Search for the cell housing the specified text and yield its (x, y) center coordinate. 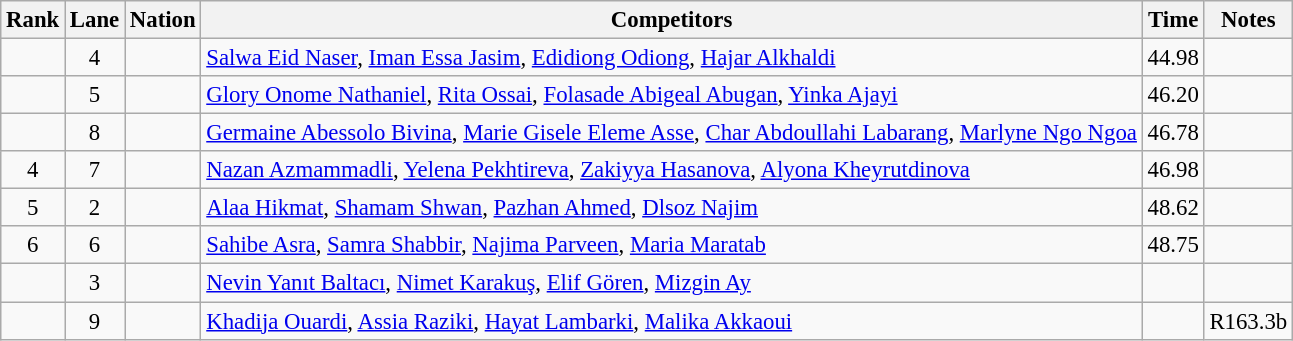
9 (95, 321)
2 (95, 208)
Nation (163, 20)
Salwa Eid Naser, Iman Essa Jasim, Edidiong Odiong, Hajar Alkhaldi (672, 58)
48.75 (1173, 245)
Competitors (672, 20)
46.20 (1173, 95)
Nevin Yanıt Baltacı, Nimet Karakuş, Elif Gören, Mizgin Ay (672, 283)
Sahibe Asra, Samra Shabbir, Najima Parveen, Maria Maratab (672, 245)
46.98 (1173, 170)
Glory Onome Nathaniel, Rita Ossai, Folasade Abigeal Abugan, Yinka Ajayi (672, 95)
Alaa Hikmat, Shamam Shwan, Pazhan Ahmed, Dlsoz Najim (672, 208)
Germaine Abessolo Bivina, Marie Gisele Eleme Asse, Char Abdoullahi Labarang, Marlyne Ngo Ngoa (672, 133)
Notes (1248, 20)
Rank (33, 20)
Nazan Azmammadli, Yelena Pekhtireva, Zakiyya Hasanova, Alyona Kheyrutdinova (672, 170)
46.78 (1173, 133)
Time (1173, 20)
44.98 (1173, 58)
8 (95, 133)
Lane (95, 20)
3 (95, 283)
R163.3b (1248, 321)
48.62 (1173, 208)
Khadija Ouardi, Assia Raziki, Hayat Lambarki, Malika Akkaoui (672, 321)
7 (95, 170)
